Detect which cell encompasses the target text, then output its [X, Y] center coordinate. 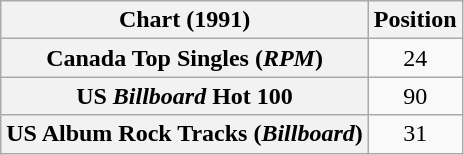
90 [415, 96]
US Album Rock Tracks (Billboard) [185, 134]
Chart (1991) [185, 20]
Position [415, 20]
Canada Top Singles (RPM) [185, 58]
31 [415, 134]
US Billboard Hot 100 [185, 96]
24 [415, 58]
